For the text-containing cell, return its midpoint in (X, Y) coordinate format. 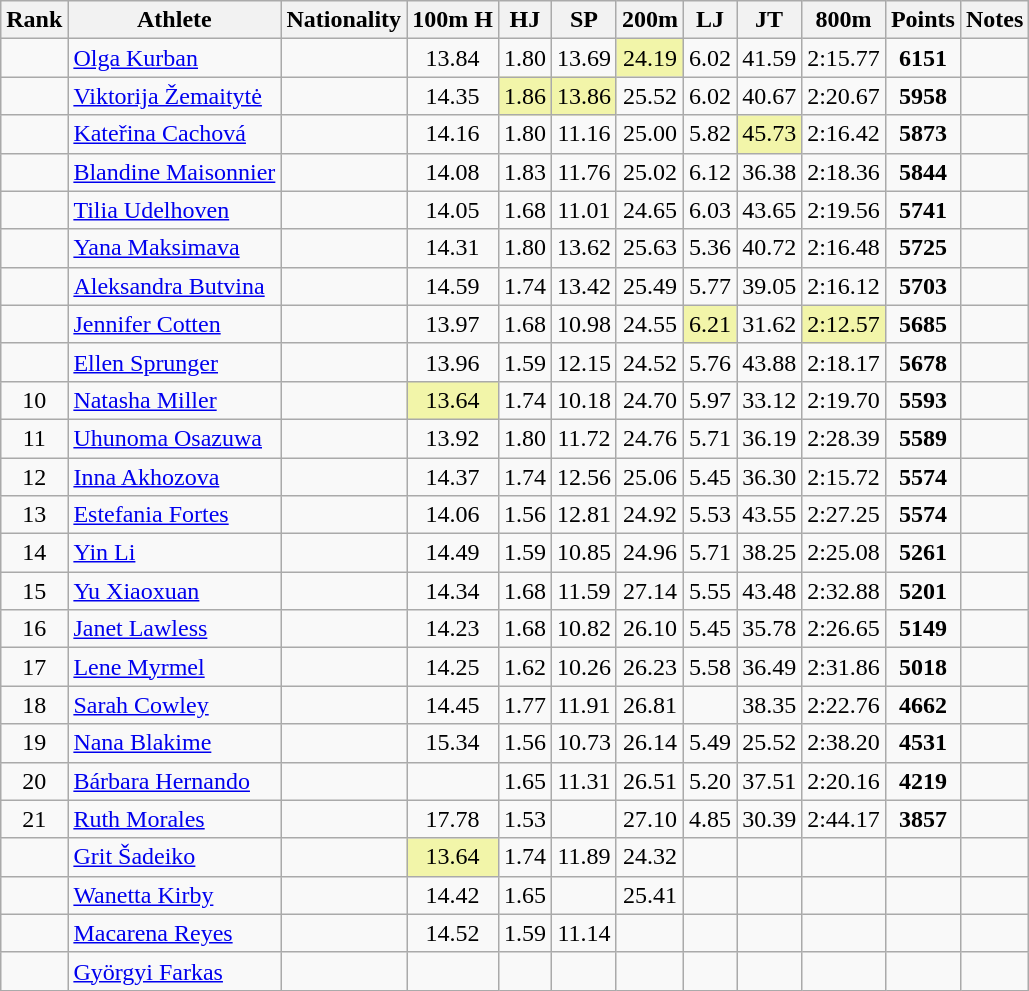
43.88 (770, 362)
5593 (922, 400)
HJ (524, 20)
14.37 (453, 477)
21 (34, 819)
11.89 (584, 857)
14.45 (453, 705)
26.14 (650, 743)
2:20.67 (844, 96)
Ruth Morales (174, 819)
14.35 (453, 96)
24.76 (650, 438)
11.01 (584, 210)
Ellen Sprunger (174, 362)
5018 (922, 667)
15.34 (453, 743)
13 (34, 515)
36.49 (770, 667)
Lene Myrmel (174, 667)
5.82 (710, 134)
14.31 (453, 248)
40.72 (770, 248)
5.77 (710, 286)
14 (34, 553)
43.55 (770, 515)
14.06 (453, 515)
2:12.57 (844, 324)
Blandine Maisonnier (174, 172)
Györgyi Farkas (174, 971)
40.67 (770, 96)
2:28.39 (844, 438)
26.23 (650, 667)
11.91 (584, 705)
1.83 (524, 172)
Athlete (174, 20)
2:32.88 (844, 591)
6.21 (710, 324)
25.02 (650, 172)
800m (844, 20)
200m (650, 20)
14.34 (453, 591)
43.65 (770, 210)
11.31 (584, 781)
24.32 (650, 857)
Yu Xiaoxuan (174, 591)
4219 (922, 781)
Notes (994, 20)
5725 (922, 248)
39.05 (770, 286)
33.12 (770, 400)
25.63 (650, 248)
2:20.16 (844, 781)
5.97 (710, 400)
2:19.70 (844, 400)
25.41 (650, 895)
14.08 (453, 172)
20 (34, 781)
Jennifer Cotten (174, 324)
Macarena Reyes (174, 933)
10.73 (584, 743)
JT (770, 20)
1.86 (524, 96)
41.59 (770, 58)
2:27.25 (844, 515)
Janet Lawless (174, 629)
5678 (922, 362)
12.56 (584, 477)
13.92 (453, 438)
5201 (922, 591)
6151 (922, 58)
24.52 (650, 362)
14.59 (453, 286)
12 (34, 477)
12.15 (584, 362)
25.00 (650, 134)
5.53 (710, 515)
11.14 (584, 933)
10.82 (584, 629)
5844 (922, 172)
2:19.56 (844, 210)
6.03 (710, 210)
Inna Akhozova (174, 477)
Uhunoma Osazuwa (174, 438)
5.36 (710, 248)
1.53 (524, 819)
2:22.76 (844, 705)
5703 (922, 286)
26.10 (650, 629)
4662 (922, 705)
SP (584, 20)
10.18 (584, 400)
2:18.17 (844, 362)
2:26.65 (844, 629)
15 (34, 591)
13.69 (584, 58)
36.30 (770, 477)
10 (34, 400)
2:16.12 (844, 286)
14.42 (453, 895)
2:38.20 (844, 743)
12.81 (584, 515)
Yana Maksimava (174, 248)
Bárbara Hernando (174, 781)
43.48 (770, 591)
10.85 (584, 553)
1.62 (524, 667)
37.51 (770, 781)
2:18.36 (844, 172)
Grit Šadeiko (174, 857)
17.78 (453, 819)
18 (34, 705)
5873 (922, 134)
11.59 (584, 591)
16 (34, 629)
4.85 (710, 819)
5261 (922, 553)
Tilia Udelhoven (174, 210)
2:15.72 (844, 477)
5685 (922, 324)
24.92 (650, 515)
Sarah Cowley (174, 705)
Rank (34, 20)
14.52 (453, 933)
4531 (922, 743)
100m H (453, 20)
5149 (922, 629)
Olga Kurban (174, 58)
14.49 (453, 553)
13.84 (453, 58)
Yin Li (174, 553)
Viktorija Žemaitytė (174, 96)
11 (34, 438)
38.25 (770, 553)
Nana Blakime (174, 743)
13.62 (584, 248)
38.35 (770, 705)
24.96 (650, 553)
2:31.86 (844, 667)
26.81 (650, 705)
Aleksandra Butvina (174, 286)
14.16 (453, 134)
19 (34, 743)
5589 (922, 438)
2:25.08 (844, 553)
25.49 (650, 286)
36.38 (770, 172)
35.78 (770, 629)
5.55 (710, 591)
11.16 (584, 134)
24.65 (650, 210)
6.12 (710, 172)
Nationality (344, 20)
1.77 (524, 705)
31.62 (770, 324)
36.19 (770, 438)
2:16.48 (844, 248)
2:15.77 (844, 58)
10.26 (584, 667)
5741 (922, 210)
17 (34, 667)
14.25 (453, 667)
14.23 (453, 629)
Points (922, 20)
14.05 (453, 210)
13.97 (453, 324)
13.42 (584, 286)
Natasha Miller (174, 400)
2:16.42 (844, 134)
LJ (710, 20)
27.10 (650, 819)
11.76 (584, 172)
26.51 (650, 781)
11.72 (584, 438)
5.76 (710, 362)
13.86 (584, 96)
24.70 (650, 400)
45.73 (770, 134)
Wanetta Kirby (174, 895)
30.39 (770, 819)
5.49 (710, 743)
24.55 (650, 324)
27.14 (650, 591)
Estefania Fortes (174, 515)
5.58 (710, 667)
3857 (922, 819)
25.06 (650, 477)
10.98 (584, 324)
13.96 (453, 362)
Kateřina Cachová (174, 134)
24.19 (650, 58)
5.20 (710, 781)
5958 (922, 96)
2:44.17 (844, 819)
